Extract the (X, Y) coordinate from the center of the cell holding the provided text.  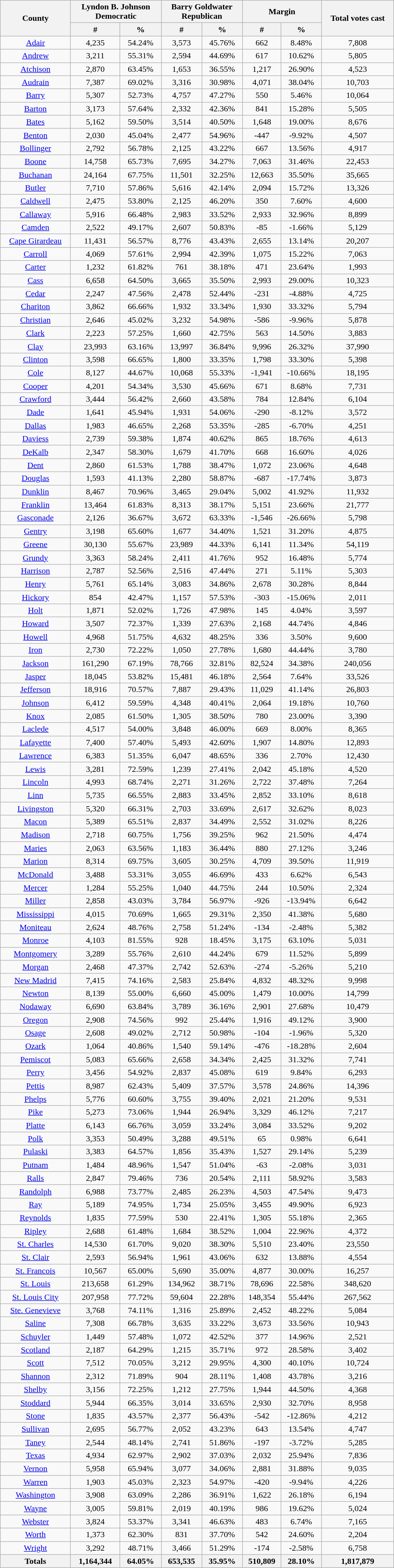
6,642 (358, 901)
31.20% (301, 531)
653,535 (182, 1561)
47.27% (222, 95)
55.33% (222, 373)
21.50% (301, 835)
64.05% (141, 1561)
Jasper (35, 676)
6,383 (96, 756)
39.40% (222, 1099)
5,307 (96, 95)
Clark (35, 333)
51.75% (141, 637)
5,505 (358, 109)
Mercer (35, 888)
Barton (35, 109)
2,742 (182, 967)
148,354 (262, 1297)
3,908 (96, 1495)
2,042 (262, 769)
-9.96% (301, 320)
1,993 (358, 267)
70.05% (141, 1363)
43.22% (222, 148)
53.35% (222, 426)
61.53% (141, 465)
2,280 (182, 478)
1,871 (96, 611)
63.56% (141, 848)
5,389 (96, 822)
7,415 (96, 980)
-12.86% (301, 1416)
4,235 (96, 43)
4,600 (358, 201)
4,877 (262, 1271)
71.89% (141, 1376)
69.02% (141, 82)
2,347 (96, 452)
52.63% (222, 967)
161,290 (96, 663)
36.84% (222, 346)
65.94% (141, 1469)
3,900 (358, 1020)
780 (262, 716)
65.73% (141, 161)
72.25% (141, 1389)
56.43% (222, 1416)
Platte (35, 1125)
Holt (35, 611)
47.44% (222, 571)
3,848 (182, 729)
8.48% (301, 43)
54.92% (141, 1073)
Taney (35, 1442)
4,968 (96, 637)
28.58% (301, 1350)
-586 (262, 320)
50.49% (141, 1139)
74.11% (141, 1310)
Boone (35, 161)
2,011 (358, 597)
3,673 (262, 1323)
36.67% (141, 518)
44.74% (301, 624)
Camden (35, 228)
Moniteau (35, 927)
25.44% (222, 1020)
74.16% (141, 980)
2,365 (358, 1218)
2,063 (96, 848)
Marion (35, 861)
New Madrid (35, 980)
2,516 (182, 571)
1,521 (262, 531)
57.64% (141, 109)
5,958 (96, 1469)
1,856 (182, 1152)
1,684 (182, 1231)
55.44% (301, 1297)
-9.92% (301, 135)
1,756 (182, 835)
42.47% (141, 597)
7,887 (182, 690)
1,212 (182, 1389)
10.50% (301, 888)
632 (262, 1258)
Madison (35, 835)
3,768 (96, 1310)
19.18% (301, 703)
6,047 (182, 756)
992 (182, 1020)
18,195 (358, 373)
43.58% (222, 399)
55.31% (141, 56)
37.03% (222, 1456)
38.04% (301, 82)
1,183 (182, 848)
4,026 (358, 452)
2,111 (262, 1178)
58.87% (222, 478)
3,605 (182, 861)
30,130 (96, 544)
3,514 (182, 122)
54.96% (222, 135)
617 (262, 56)
986 (262, 1508)
0.98% (301, 1139)
41.92% (301, 492)
6.74% (301, 1522)
63.84% (141, 1006)
29.04% (222, 492)
904 (182, 1376)
59.50% (141, 122)
8,676 (358, 122)
46.00% (222, 729)
25.84% (222, 980)
Hickory (35, 597)
45.18% (301, 769)
4,507 (358, 135)
5,151 (262, 505)
15.28% (301, 109)
62.30% (141, 1535)
28.11% (222, 1376)
33.30% (301, 359)
8,844 (358, 584)
1,932 (182, 307)
47.37% (141, 967)
78,696 (262, 1284)
Franklin (35, 505)
34.34% (222, 1059)
2,552 (262, 822)
2,712 (182, 1033)
2,624 (96, 927)
58.92% (301, 1178)
2,607 (182, 228)
31.26% (222, 782)
8.00% (301, 729)
1,622 (262, 1495)
2,660 (182, 399)
St. Clair (35, 1258)
12,663 (262, 174)
25.89% (222, 1310)
Totals (35, 1561)
880 (262, 848)
5,239 (358, 1152)
46.63% (222, 1522)
45.04% (141, 135)
10,760 (358, 703)
Shelby (35, 1389)
55.76% (141, 954)
3,014 (182, 1403)
3,005 (96, 1508)
5,129 (358, 228)
72.22% (141, 650)
67.75% (141, 174)
33.22% (222, 1323)
3,402 (358, 1350)
952 (262, 557)
Oregon (35, 1020)
6,543 (358, 875)
49.02% (141, 1033)
3,232 (182, 320)
9,202 (358, 1125)
33,526 (358, 676)
68.74% (141, 782)
23,993 (96, 346)
70.69% (141, 914)
20.54% (222, 1178)
3,530 (182, 386)
13.88% (301, 1258)
McDonald (35, 875)
St. Louis (35, 1284)
11,029 (262, 690)
26.90% (301, 69)
Morgan (35, 967)
9,996 (262, 346)
53.31% (141, 875)
7,308 (96, 1323)
619 (262, 1073)
2,617 (262, 809)
4,632 (182, 637)
Shannon (35, 1376)
Jefferson (35, 690)
31.32% (301, 1059)
30.28% (301, 584)
Caldwell (35, 201)
Jackson (35, 663)
1,284 (96, 888)
34.06% (222, 1469)
29.43% (222, 690)
47.98% (222, 611)
18.45% (222, 940)
542 (262, 1535)
60.60% (141, 1099)
33.69% (222, 809)
Carroll (35, 254)
1,164,344 (96, 1561)
3,597 (358, 611)
1,064 (96, 1046)
Stoddard (35, 1403)
49.12% (301, 1020)
55.18% (301, 1218)
550 (262, 95)
Dent (35, 465)
7,165 (358, 1522)
4,015 (96, 914)
Saline (35, 1323)
2,608 (96, 1033)
7,836 (358, 1456)
35.71% (222, 1350)
Sullivan (35, 1429)
Dallas (35, 426)
47.54% (301, 1191)
51.86% (222, 1442)
7,387 (96, 82)
4,368 (358, 1389)
8,127 (96, 373)
23,989 (182, 544)
784 (262, 399)
Lawrence (35, 756)
45.00% (222, 993)
1,903 (96, 1482)
4,648 (358, 465)
5,493 (182, 742)
483 (262, 1522)
9,035 (358, 1469)
5,084 (358, 1310)
14,530 (96, 1244)
Lyndon B. JohnsonDemocratic (116, 12)
61.29% (141, 1284)
64.57% (141, 1152)
1,677 (182, 531)
Miller (35, 901)
5.11% (301, 571)
Cole (35, 373)
Lincoln (35, 782)
St. Charles (35, 1244)
1,040 (182, 888)
Chariton (35, 307)
2,983 (182, 214)
52.56% (141, 571)
972 (262, 1350)
Texas (35, 1456)
35.00% (222, 1271)
8,226 (358, 822)
2,477 (182, 135)
38.18% (222, 267)
1,316 (182, 1310)
33.35% (222, 359)
-6.70% (301, 426)
5,024 (358, 1508)
46.12% (301, 1112)
Atchison (35, 69)
Margin (282, 12)
2,688 (96, 1231)
3,583 (358, 1178)
2,994 (182, 254)
7,400 (96, 742)
14.96% (301, 1337)
2,860 (96, 465)
13,464 (96, 505)
51.24% (222, 927)
3,211 (96, 56)
37.70% (222, 1535)
2,475 (96, 201)
563 (262, 333)
40.41% (222, 703)
61.70% (141, 1244)
57.53% (222, 597)
38.47% (222, 465)
10.62% (301, 56)
Wayne (35, 1508)
2,522 (96, 228)
1,665 (182, 914)
54.00% (141, 729)
240,056 (358, 663)
6,658 (96, 280)
6,660 (182, 993)
1,540 (182, 1046)
Mississippi (35, 914)
26.18% (301, 1495)
Clay (35, 346)
4,523 (358, 69)
3,281 (96, 769)
43.78% (301, 1376)
56.78% (141, 148)
-13.94% (301, 901)
26,803 (358, 690)
Cooper (35, 386)
24.86% (301, 1086)
-420 (262, 1482)
1,449 (96, 1337)
-542 (262, 1416)
-2.08% (301, 1165)
61.82% (141, 267)
36.91% (222, 1495)
45.08% (222, 1073)
48.25% (222, 637)
18.76% (301, 439)
2,739 (96, 439)
5,878 (358, 320)
42.60% (222, 742)
6,641 (358, 1139)
8,776 (182, 241)
-4.88% (301, 293)
1,798 (262, 359)
1,734 (182, 1204)
23.06% (301, 465)
5,944 (96, 1403)
5,735 (96, 795)
2,604 (358, 1046)
56.42% (141, 399)
57.48% (141, 1337)
10,323 (358, 280)
2,658 (182, 1059)
53.80% (141, 201)
1,215 (182, 1350)
74.56% (141, 1020)
23,550 (358, 1244)
Livingston (35, 809)
Bollinger (35, 148)
38.17% (222, 505)
St. Louis City (35, 1297)
38.30% (222, 1244)
65.14% (141, 584)
2,908 (96, 1020)
40.10% (301, 1363)
3,578 (262, 1086)
-18.28% (301, 1046)
-1,941 (262, 373)
59,604 (182, 1297)
6,923 (358, 1204)
2,792 (96, 148)
2,718 (96, 835)
4,832 (262, 980)
6,141 (262, 544)
Putnam (35, 1165)
3,059 (182, 1125)
2,187 (96, 1350)
66.78% (141, 1323)
Washington (35, 1495)
10,943 (358, 1323)
44.24% (222, 954)
-1.66% (301, 228)
23.00% (301, 716)
9,473 (358, 1191)
36.44% (222, 848)
-3.72% (301, 1442)
5,210 (358, 967)
42.39% (222, 254)
1,484 (96, 1165)
31.88% (301, 1469)
2,204 (358, 1535)
3,175 (262, 940)
52.73% (141, 95)
4.04% (301, 611)
2,883 (182, 795)
2,646 (96, 320)
35.43% (222, 1152)
42.36% (222, 109)
1,075 (262, 254)
Clinton (35, 359)
1,961 (182, 1258)
43.57% (141, 1416)
63.33% (222, 518)
-8.12% (301, 412)
61.48% (141, 1231)
32.25% (222, 174)
2,019 (182, 1508)
145 (262, 611)
4,725 (358, 293)
Butler (35, 188)
3,084 (262, 1125)
Wright (35, 1548)
1,648 (262, 122)
50.98% (222, 1033)
9,020 (182, 1244)
54.34% (141, 386)
63.10% (301, 940)
Johnson (35, 703)
2,286 (182, 1495)
4,071 (262, 82)
44.69% (222, 56)
5,616 (182, 188)
2,610 (182, 954)
5,409 (182, 1086)
4,757 (182, 95)
244 (262, 888)
3,572 (358, 412)
4,372 (358, 1231)
38.50% (222, 716)
7,217 (358, 1112)
3,289 (96, 954)
10,064 (358, 95)
27.63% (222, 624)
28.10% (301, 1561)
15,481 (182, 676)
5,273 (96, 1112)
962 (262, 835)
56.94% (141, 1258)
26.23% (222, 1191)
-447 (262, 135)
14.50% (301, 333)
2,564 (262, 676)
42.52% (222, 1337)
2,741 (182, 1442)
24,164 (96, 174)
77.72% (141, 1297)
3,784 (182, 901)
58.30% (141, 452)
2,094 (262, 188)
33.56% (301, 1323)
39.50% (301, 861)
18,916 (96, 690)
41.14% (301, 690)
1,800 (182, 359)
Cedar (35, 293)
36.55% (222, 69)
8,958 (358, 1403)
6,412 (96, 703)
34.86% (222, 584)
Warren (35, 1482)
3,789 (182, 1006)
1,593 (96, 478)
Dunklin (35, 492)
Grundy (35, 557)
43.06% (222, 1258)
66.65% (141, 359)
64.29% (141, 1350)
761 (182, 267)
66.55% (141, 795)
55.25% (141, 888)
-85 (262, 228)
3,341 (182, 1522)
6,293 (358, 1073)
54.24% (141, 43)
32.70% (301, 1403)
736 (182, 1178)
27.68% (301, 1006)
2,655 (262, 241)
69.75% (141, 861)
25.94% (301, 1456)
5,916 (96, 214)
44.33% (222, 544)
3,466 (182, 1548)
11.52% (301, 954)
2,411 (182, 557)
57.40% (141, 742)
65.66% (141, 1059)
2,933 (262, 214)
1,479 (262, 993)
59.81% (141, 1508)
33.45% (222, 795)
County (35, 18)
31.02% (301, 822)
1,660 (182, 333)
2,085 (96, 716)
57.25% (141, 333)
8,314 (96, 861)
4,201 (96, 386)
Knox (35, 716)
2,332 (182, 109)
1,907 (262, 742)
8,467 (96, 492)
48.71% (141, 1548)
4,934 (96, 1456)
48.76% (141, 927)
29.95% (222, 1363)
27.12% (301, 848)
37.48% (301, 782)
6,988 (96, 1191)
5,680 (358, 914)
Henry (35, 584)
377 (262, 1337)
2,758 (182, 927)
6,758 (358, 1548)
34.27% (222, 161)
Randolph (35, 1191)
7,808 (358, 43)
Schuyler (35, 1337)
2,852 (262, 795)
22.41% (222, 1218)
2,870 (96, 69)
11,501 (182, 174)
27.41% (222, 769)
Pettis (35, 1086)
63.45% (141, 69)
7,264 (358, 782)
32.96% (301, 214)
8.68% (301, 386)
5,805 (358, 56)
2,722 (262, 782)
2,452 (262, 1310)
14,758 (96, 161)
56.57% (141, 241)
1,983 (96, 426)
Worth (35, 1535)
3,573 (182, 43)
51.04% (222, 1165)
21,777 (358, 505)
-104 (262, 1033)
45.66% (222, 386)
19.00% (301, 122)
5.46% (301, 95)
3,077 (182, 1469)
7,512 (96, 1363)
3,665 (182, 280)
42.14% (222, 188)
350 (262, 201)
20,207 (358, 241)
66.66% (141, 307)
5,774 (358, 557)
5,510 (262, 1244)
928 (182, 940)
46.65% (141, 426)
16.48% (301, 557)
433 (262, 875)
12.84% (301, 399)
2,730 (96, 650)
3,755 (182, 1099)
841 (262, 109)
865 (262, 439)
Montgomery (35, 954)
-9.94% (301, 1482)
2,064 (262, 703)
Bates (35, 122)
43.43% (222, 241)
33.10% (301, 795)
1,004 (262, 1231)
30.00% (301, 1271)
Maries (35, 848)
3,353 (96, 1139)
82,524 (262, 663)
79.46% (141, 1178)
471 (262, 267)
43.03% (141, 901)
671 (262, 386)
2,271 (182, 782)
Audrain (35, 82)
8,023 (358, 809)
St. Francois (35, 1271)
Laclede (35, 729)
1,874 (182, 439)
Howard (35, 624)
Monroe (35, 940)
Scotland (35, 1350)
3,883 (358, 333)
-303 (262, 597)
2,594 (182, 56)
32.81% (222, 663)
3,824 (96, 1522)
3,173 (96, 109)
65.60% (141, 531)
1,930 (262, 307)
67.19% (141, 663)
1,653 (182, 69)
134,962 (182, 1284)
348,620 (358, 1284)
81.55% (141, 940)
1,680 (262, 650)
3,363 (96, 557)
667 (262, 148)
-134 (262, 927)
10,703 (358, 82)
51.29% (222, 1548)
4,520 (358, 769)
1,547 (182, 1165)
22,453 (358, 161)
2,324 (358, 888)
3,329 (262, 1112)
4,103 (96, 940)
3,456 (96, 1073)
22.58% (301, 1284)
Dade (35, 412)
668 (262, 452)
3,780 (358, 650)
1,408 (262, 1376)
47.56% (141, 293)
1,373 (96, 1535)
13,326 (358, 188)
65 (262, 1139)
25.05% (222, 1204)
63.09% (141, 1495)
Howell (35, 637)
8,365 (358, 729)
7,741 (358, 1059)
Carter (35, 267)
Scott (35, 1363)
Ray (35, 1204)
51.35% (141, 756)
Pike (35, 1112)
2,902 (182, 1456)
4,747 (358, 1429)
46.20% (222, 201)
Total votes cast (358, 18)
2,847 (96, 1178)
40.19% (222, 1508)
13.56% (301, 148)
7.64% (301, 676)
37.57% (222, 1086)
Greene (35, 544)
-2.48% (301, 927)
44.50% (301, 1389)
2,583 (182, 980)
4,348 (182, 703)
61.50% (141, 716)
45.94% (141, 412)
5,690 (182, 1271)
63.16% (141, 346)
45.03% (141, 1482)
2,425 (262, 1059)
72.37% (141, 624)
5,761 (96, 584)
5,899 (358, 954)
41.38% (301, 914)
49.51% (222, 1139)
2,052 (182, 1429)
2,377 (182, 1416)
Christian (35, 320)
7.60% (301, 201)
41.70% (222, 452)
1,232 (96, 267)
-17.74% (301, 478)
3,465 (182, 492)
1,050 (182, 650)
Vernon (35, 1469)
Nodaway (35, 1006)
Crawford (35, 399)
6,690 (96, 1006)
57.86% (141, 188)
40.86% (141, 1046)
2,126 (96, 518)
3,444 (96, 399)
4,212 (358, 1416)
6,194 (358, 1495)
33.32% (301, 307)
5,162 (96, 122)
3,873 (358, 478)
1,339 (182, 624)
2,350 (262, 914)
2,485 (182, 1191)
9,531 (358, 1099)
3,212 (182, 1363)
-285 (262, 426)
-476 (262, 1046)
42.75% (222, 333)
207,958 (96, 1297)
Ripley (35, 1231)
3,246 (358, 848)
Phelps (35, 1099)
52.02% (141, 611)
58.24% (141, 557)
3,507 (96, 624)
Polk (35, 1139)
-687 (262, 478)
24.60% (301, 1535)
70.96% (141, 492)
4,517 (96, 729)
8,313 (182, 505)
12,893 (358, 742)
5,382 (358, 927)
Perry (35, 1073)
1,641 (96, 412)
65.00% (141, 1271)
1,931 (182, 412)
1,217 (262, 69)
2,168 (262, 624)
2,787 (96, 571)
Stone (35, 1416)
37,990 (358, 346)
3,635 (182, 1323)
5,031 (358, 940)
9,600 (358, 637)
5,794 (358, 307)
3,292 (96, 1548)
Pemiscot (35, 1059)
38.71% (222, 1284)
10,567 (96, 1271)
4,226 (358, 1482)
11,932 (358, 492)
2,468 (96, 967)
46.69% (222, 875)
-10.66% (301, 373)
45.76% (222, 43)
5,083 (96, 1059)
39.25% (222, 835)
Gentry (35, 531)
530 (182, 1218)
Barry GoldwaterRepublican (202, 12)
-231 (262, 293)
DeKalb (35, 452)
56.97% (222, 901)
49.17% (141, 228)
2,521 (358, 1337)
2,478 (182, 293)
52.44% (222, 293)
66.35% (141, 1403)
4,474 (358, 835)
1,239 (182, 769)
8,139 (96, 993)
70.57% (141, 690)
54,119 (358, 544)
2.70% (301, 756)
73.06% (141, 1112)
72.59% (141, 769)
Barry (35, 95)
73.77% (141, 1191)
Pulaski (35, 1152)
2,678 (262, 584)
48.14% (141, 1442)
4,917 (358, 148)
26.32% (301, 346)
7,695 (182, 161)
30.25% (222, 861)
38.52% (222, 1231)
5,303 (358, 571)
-197 (262, 1442)
48.32% (301, 980)
62.43% (141, 1086)
35.95% (222, 1561)
2,858 (96, 901)
3,488 (96, 875)
15.22% (301, 254)
-63 (262, 1165)
Newton (35, 993)
10,724 (358, 1363)
11,919 (358, 861)
4,300 (262, 1363)
10,479 (358, 1006)
55.00% (141, 993)
-274 (262, 967)
78,766 (182, 663)
29.31% (222, 914)
33.34% (222, 307)
2,993 (262, 280)
11.34% (301, 544)
40.50% (222, 122)
854 (96, 597)
510,809 (262, 1561)
5,189 (96, 1204)
2,901 (262, 1006)
2,695 (96, 1429)
65.51% (141, 822)
4,069 (96, 254)
48.65% (222, 756)
Ste. Genevieve (35, 1310)
36.16% (222, 1006)
44.44% (301, 650)
-174 (262, 1548)
213,658 (96, 1284)
10.00% (301, 993)
64.50% (141, 280)
Daviess (35, 439)
48.22% (301, 1310)
4,709 (262, 861)
56.77% (141, 1429)
48.96% (141, 1165)
62.97% (141, 1456)
13,997 (182, 346)
Lafayette (35, 742)
Callaway (35, 214)
3,055 (182, 875)
662 (262, 43)
33.65% (222, 1403)
2,268 (182, 426)
831 (182, 1535)
34.38% (301, 663)
45.02% (141, 320)
-5.26% (301, 967)
59.38% (141, 439)
9,998 (358, 980)
5,398 (358, 359)
2,021 (262, 1099)
-926 (262, 901)
3,390 (358, 716)
3,083 (182, 584)
Lewis (35, 769)
1,817,879 (358, 1561)
4,251 (358, 426)
2,223 (96, 333)
5,285 (358, 1442)
46.18% (222, 676)
41.76% (222, 557)
77.59% (141, 1218)
61.83% (141, 505)
54.06% (222, 412)
22.28% (222, 1297)
29.00% (301, 280)
Linn (35, 795)
49.90% (301, 1204)
7,710 (96, 188)
13.54% (301, 1429)
679 (262, 954)
7,731 (358, 386)
5,798 (358, 518)
Ozark (35, 1046)
Cass (35, 280)
27.78% (222, 650)
53.37% (141, 1522)
44.67% (141, 373)
Ralls (35, 1178)
66.31% (141, 809)
74.95% (141, 1204)
34.49% (222, 822)
3,031 (358, 1165)
-26.66% (301, 518)
4,846 (358, 624)
23.40% (301, 1244)
26.94% (222, 1112)
21.20% (301, 1099)
29.14% (301, 1152)
-15.06% (301, 597)
Adair (35, 43)
14,396 (358, 1086)
Cape Girardeau (35, 241)
3,598 (96, 359)
4,554 (358, 1258)
Webster (35, 1522)
2,312 (96, 1376)
4,875 (358, 531)
14.80% (301, 742)
2,593 (96, 1258)
66.48% (141, 214)
6,143 (96, 1125)
Andrew (35, 56)
40.62% (222, 439)
Buchanan (35, 174)
1,916 (262, 1020)
3,198 (96, 531)
18,045 (96, 676)
3.50% (301, 637)
2,930 (262, 1403)
669 (262, 729)
3,672 (182, 518)
53.82% (141, 676)
5,002 (262, 492)
8,987 (96, 1086)
2,323 (182, 1482)
9.84% (301, 1073)
43.23% (222, 1429)
16.60% (301, 452)
Iron (35, 650)
6,104 (358, 399)
14,799 (358, 993)
1,726 (182, 611)
35,665 (358, 174)
19.62% (301, 1508)
23.64% (301, 267)
Douglas (35, 478)
66.76% (141, 1125)
643 (262, 1429)
8,899 (358, 214)
34.40% (222, 531)
54.98% (222, 320)
50.83% (222, 228)
267,562 (358, 1297)
15.72% (301, 188)
Reynolds (35, 1218)
-290 (262, 412)
57.61% (141, 254)
2,881 (262, 1469)
4,613 (358, 439)
1,527 (262, 1152)
54.97% (222, 1482)
271 (262, 571)
1,788 (182, 465)
59.59% (141, 703)
31.46% (301, 161)
1,679 (182, 452)
41.13% (141, 478)
44.75% (222, 888)
3,316 (182, 82)
4,993 (96, 782)
30.98% (222, 82)
10,068 (182, 373)
27.75% (222, 1389)
16,257 (358, 1271)
2,030 (96, 135)
55.67% (141, 544)
3,383 (96, 1152)
8,618 (358, 795)
3,288 (182, 1139)
Gasconade (35, 518)
3,455 (262, 1204)
2,032 (262, 1456)
5,776 (96, 1099)
60.75% (141, 835)
23.66% (301, 505)
2,544 (96, 1442)
3,216 (358, 1376)
Harrison (35, 571)
-1.96% (301, 1033)
32.62% (301, 809)
Benton (35, 135)
4,503 (262, 1191)
-2.58% (301, 1548)
2,247 (96, 293)
3,156 (96, 1389)
13.14% (301, 241)
22.96% (301, 1231)
12,430 (358, 756)
Macon (35, 822)
2,703 (182, 809)
-1,546 (262, 518)
11,431 (96, 241)
Osage (35, 1033)
33.24% (222, 1125)
3,862 (96, 307)
59.14% (222, 1046)
1,157 (182, 597)
6.62% (301, 875)
